Detect which cell encompasses the target text, then output its (X, Y) center coordinate. 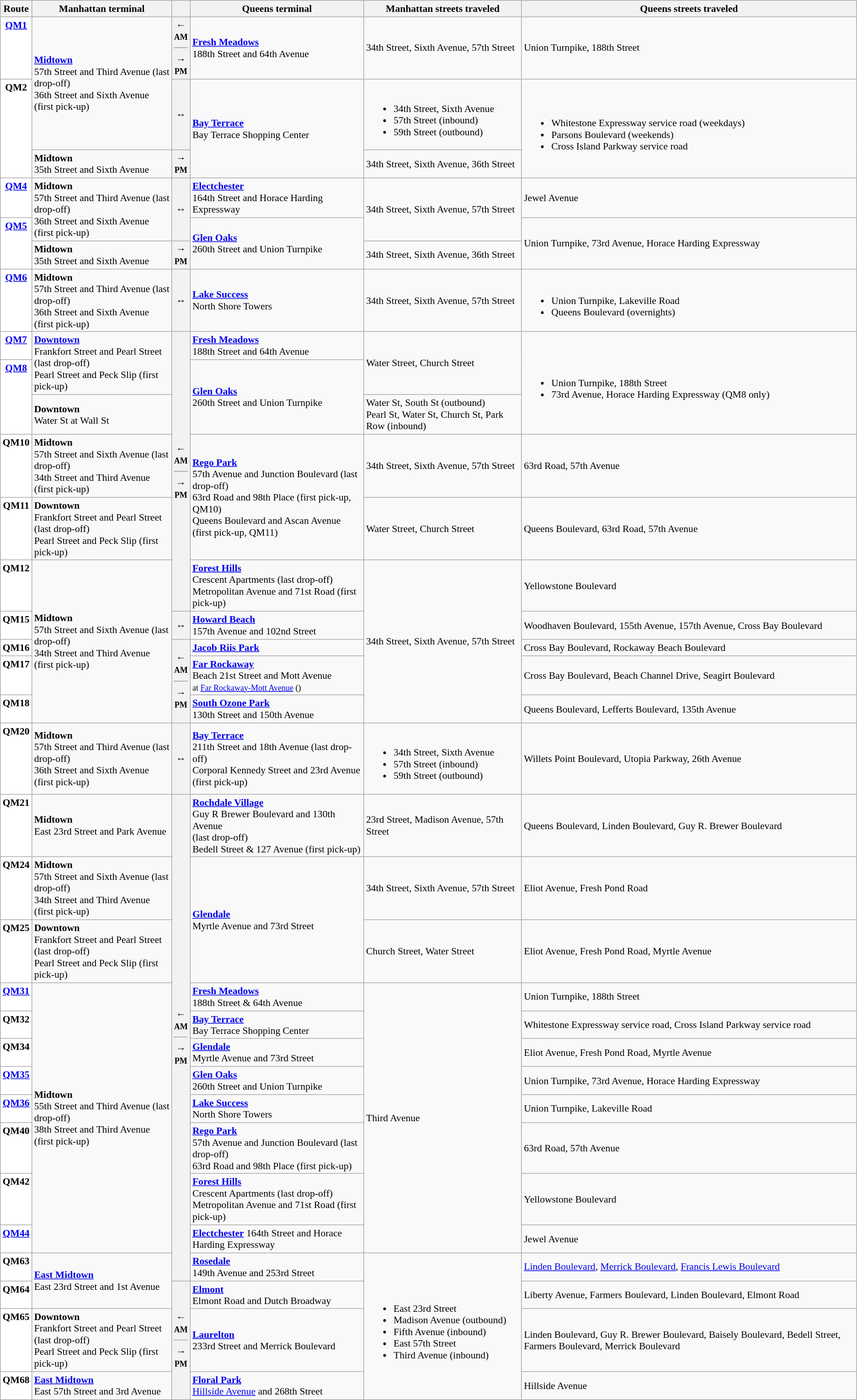
QM18 (16, 709)
Queens Boulevard, Linden Boulevard, Guy R. Brewer Boulevard (689, 826)
QM7 (16, 346)
QM1 (16, 48)
QM17 (16, 676)
Cross Bay Boulevard, Beach Channel Drive, Seagirt Boulevard (689, 676)
QM65 (16, 1341)
QM8 (16, 397)
QM40 (16, 1148)
QM64 (16, 1295)
Laurelton233rd Street and Merrick Boulevard (277, 1341)
QM5 (16, 243)
QM16 (16, 648)
QM63 (16, 1267)
Willets Point Boulevard, Utopia Parkway, 26th Avenue (689, 759)
QM4 (16, 198)
QM12 (16, 586)
QM44 (16, 1239)
Manhattan streets traveled (442, 9)
QM21 (16, 826)
Electchester164th Street and Horace Harding Expressway (277, 198)
Jacob Riis Park (277, 648)
QM20 (16, 759)
Queens Boulevard, Lefferts Boulevard, 135th Avenue (689, 709)
Whitestone Expressway service road, Cross Island Parkway service road (689, 1025)
Union Turnpike, Lakeville RoadQueens Boulevard (overnights) (689, 301)
Union Turnpike, 188th Street73rd Avenue, Horace Harding Expressway (QM8 only) (689, 383)
Midtown55th Street and Third Avenue (last drop-off)38th Street and Third Avenue (first pick-up) (102, 1118)
Rochdale VillageGuy R Brewer Boulevard and 130th Avenue(last drop-off)Bedell Street & 127 Avenue (first pick-up) (277, 826)
QM35 (16, 1081)
Elmont Elmont Road and Dutch Broadway (277, 1295)
East Midtown East 57th Street and 3rd Avenue (102, 1386)
Floral ParkHillside Avenue and 268th Street (277, 1386)
East MidtownEast 23rd Street and 1st Avenue (102, 1281)
Eliot Avenue, Fresh Pond Road (689, 889)
QM2 (16, 128)
Howard Beach157th Avenue and 102nd Street (277, 625)
South Ozone Park130th Street and 150th Avenue (277, 709)
Rego Park57th Avenue and Junction Boulevard (last drop-off)63rd Road and 98th Place (first pick-up) (277, 1148)
Route (16, 9)
23rd Street, Madison Avenue, 57th Street (442, 826)
Queens terminal (277, 9)
Union Turnpike, Lakeville Road (689, 1109)
Third Avenue (442, 1118)
Bay Terrace211th Street and 18th Avenue (last drop-off)Corporal Kennedy Street and 23rd Avenue (first pick-up) (277, 759)
Fresh Meadows188th Street & 64th Avenue (277, 997)
QM25 (16, 952)
Linden Boulevard, Guy R. Brewer Boulevard, Baisely Boulevard, Bedell Street, Farmers Boulevard, Merrick Boulevard (689, 1341)
QM68 (16, 1386)
Queens Boulevard, 63rd Road, 57th Avenue (689, 529)
QM6 (16, 301)
Queens streets traveled (689, 9)
Liberty Avenue, Farmers Boulevard, Linden Boulevard, Elmont Road (689, 1295)
Woodhaven Boulevard, 155th Avenue, 157th Avenue, Cross Bay Boulevard (689, 625)
East 23rd StreetMadison Avenue (outbound)Fifth Avenue (inbound)East 57th StreetThird Avenue (inbound) (442, 1326)
Hillside Avenue (689, 1386)
Rosedale149th Avenue and 253rd Street (277, 1267)
MidtownEast 23rd Street and Park Avenue (102, 826)
Cross Bay Boulevard, Rockaway Beach Boulevard (689, 648)
Linden Boulevard, Merrick Boulevard, Francis Lewis Boulevard (689, 1267)
Church Street, Water Street (442, 952)
DowntownWater St at Wall St (102, 415)
Water St, South St (outbound)Pearl St, Water St, Church St, Park Row (inbound) (442, 415)
Far RockawayBeach 21st Street and Mott Avenueat Far Rockaway-Mott Avenue () (277, 676)
QM32 (16, 1025)
QM11 (16, 529)
QM36 (16, 1109)
Manhattan terminal (102, 9)
QM24 (16, 889)
QM31 (16, 997)
QM15 (16, 625)
Whitestone Expressway service road (weekdays)Parsons Boulevard (weekends)Cross Island Parkway service road (689, 128)
QM42 (16, 1199)
QM34 (16, 1053)
Electchester 164th Street and Horace Harding Expressway (277, 1239)
QM10 (16, 466)
